Identify which cell holds the provided text, then report its [X, Y] central coordinate. 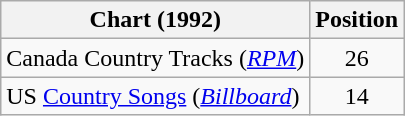
Position [357, 20]
14 [357, 96]
Chart (1992) [156, 20]
US Country Songs (Billboard) [156, 96]
26 [357, 58]
Canada Country Tracks (RPM) [156, 58]
